Capture the cell that displays the provided text and extract its [x, y] central coordinate. 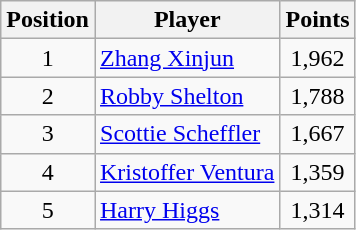
1,314 [318, 210]
Zhang Xinjun [186, 58]
Scottie Scheffler [186, 134]
4 [48, 172]
5 [48, 210]
2 [48, 96]
1,667 [318, 134]
Points [318, 20]
Player [186, 20]
1,788 [318, 96]
Position [48, 20]
1,359 [318, 172]
3 [48, 134]
Harry Higgs [186, 210]
Kristoffer Ventura [186, 172]
1 [48, 58]
Robby Shelton [186, 96]
1,962 [318, 58]
